Search for the cell housing the specified text and yield its [X, Y] center coordinate. 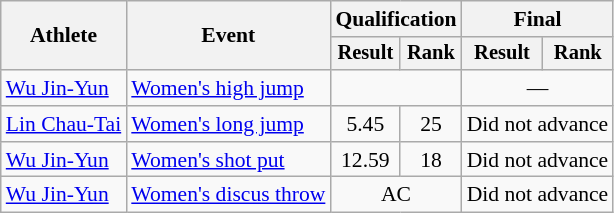
Lin Chau-Tai [64, 124]
Women's discus throw [228, 195]
Event [228, 36]
Women's high jump [228, 88]
Athlete [64, 36]
Women's shot put [228, 160]
25 [430, 124]
Qualification [396, 19]
AC [396, 195]
18 [430, 160]
12.59 [365, 160]
5.45 [365, 124]
Women's long jump [228, 124]
Final [538, 19]
— [538, 88]
